Determine the [x, y] coordinate at the center of the cell enclosing the given text.  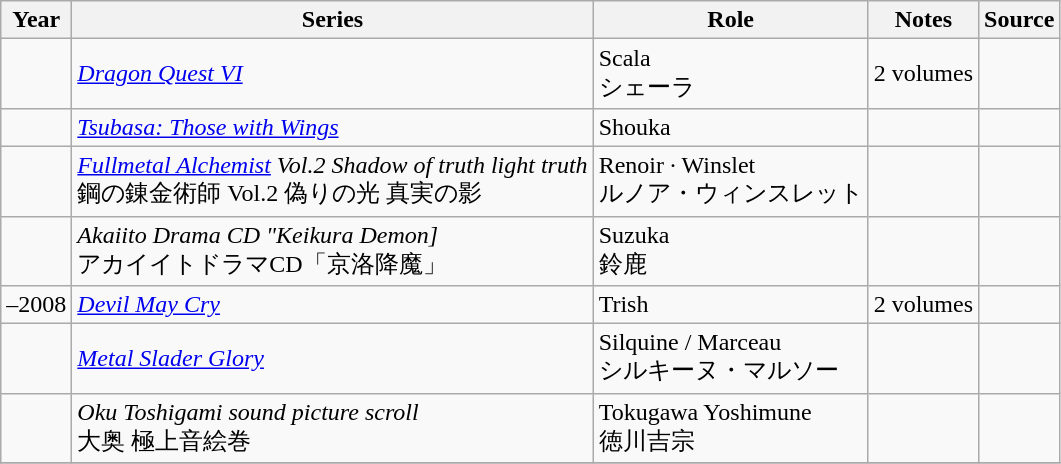
Tokugawa Yoshimune徳川吉宗 [730, 428]
Dragon Quest VI [332, 74]
Fullmetal Alchemist Vol.2 Shadow of truth light truth鋼の錬金術師 Vol.2 偽りの光 真実の影 [332, 181]
Trish [730, 305]
–2008 [36, 305]
Scalaシェーラ [730, 74]
Notes [923, 20]
Role [730, 20]
Renoir · Winsletルノア・ウィンスレット [730, 181]
Devil May Cry [332, 305]
Akaiito Drama CD "Keikura Demon]アカイイトドラマCD「京洛降魔」 [332, 251]
Shouka [730, 127]
Oku Toshigami sound picture scroll大奥 極上音絵巻 [332, 428]
Suzuka鈴鹿 [730, 251]
Series [332, 20]
Source [1020, 20]
Year [36, 20]
Tsubasa: Those with Wings [332, 127]
Metal Slader Glory [332, 359]
Silquine / Marceauシルキーヌ・マルソー [730, 359]
